Return [X, Y] of the center of cell containing provided text 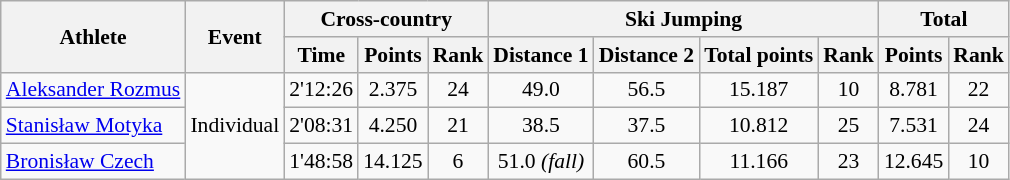
10.812 [758, 126]
8.781 [914, 90]
Bronisław Czech [94, 162]
2.375 [392, 90]
6 [458, 162]
Athlete [94, 36]
38.5 [540, 126]
Event [234, 36]
Aleksander Rozmus [94, 90]
Total points [758, 55]
12.645 [914, 162]
Individual [234, 126]
11.166 [758, 162]
25 [848, 126]
2'08:31 [321, 126]
23 [848, 162]
1'48:58 [321, 162]
Stanisław Motyka [94, 126]
7.531 [914, 126]
15.187 [758, 90]
60.5 [646, 162]
Time [321, 55]
49.0 [540, 90]
21 [458, 126]
56.5 [646, 90]
37.5 [646, 126]
Distance 1 [540, 55]
Cross-country [386, 19]
Ski Jumping [684, 19]
2'12:26 [321, 90]
Total [944, 19]
51.0 (fall) [540, 162]
22 [978, 90]
4.250 [392, 126]
14.125 [392, 162]
Distance 2 [646, 55]
